Identify which cell holds the provided text, then report its [X, Y] central coordinate. 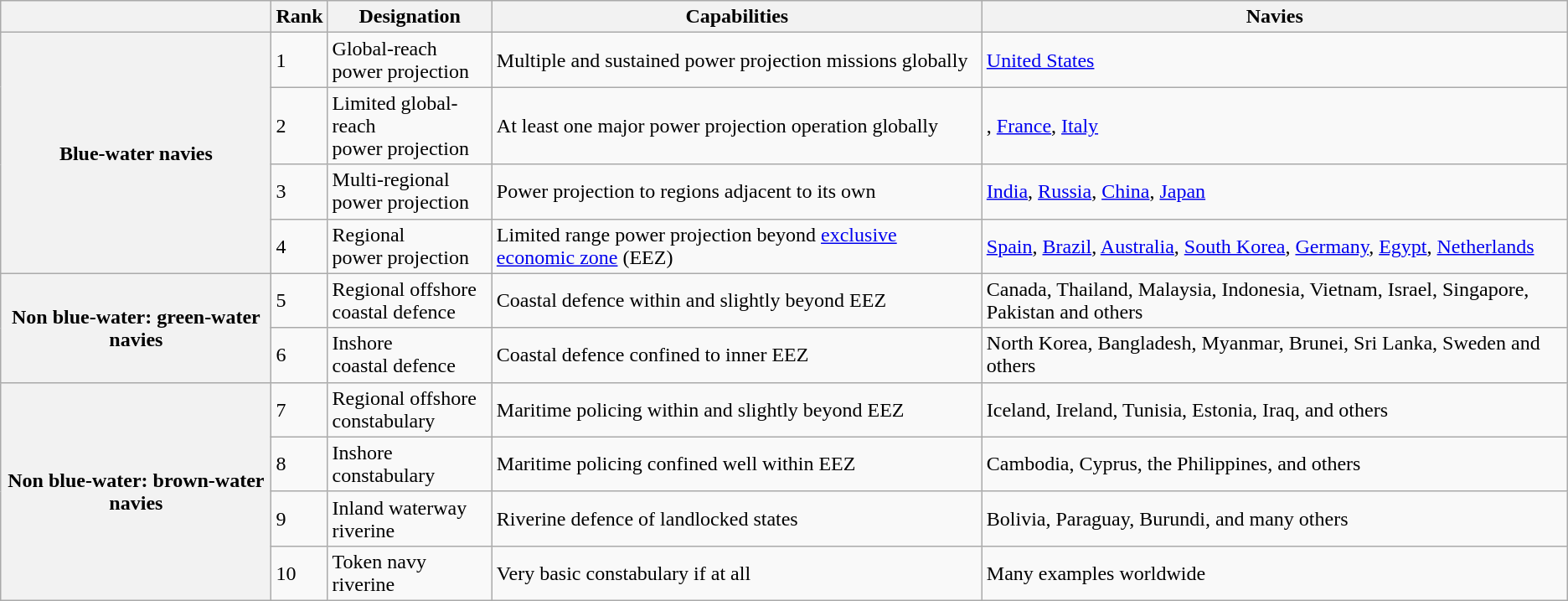
2 [300, 126]
, France, Italy [1275, 126]
United States [1275, 60]
7 [300, 409]
Cambodia, Cyprus, the Philippines, and others [1275, 464]
Limited range power projection beyond exclusive economic zone (EEZ) [737, 246]
Multiple and sustained power projection missions globally [737, 60]
Inshoreconstabulary [410, 464]
Iceland, Ireland, Tunisia, Estonia, Iraq, and others [1275, 409]
Power projection to regions adjacent to its own [737, 191]
10 [300, 573]
Very basic constabulary if at all [737, 573]
Inshorecoastal defence [410, 355]
Regional offshoreconstabulary [410, 409]
Regional offshorecoastal defence [410, 300]
Capabilities [737, 17]
Many examples worldwide [1275, 573]
Bolivia, Paraguay, Burundi, and many others [1275, 518]
North Korea, Bangladesh, Myanmar, Brunei, Sri Lanka, Sweden and others [1275, 355]
5 [300, 300]
Maritime policing within and slightly beyond EEZ [737, 409]
9 [300, 518]
Coastal defence confined to inner EEZ [737, 355]
4 [300, 246]
Inland waterwayriverine [410, 518]
Limited global-reachpower projection [410, 126]
Non blue-water: brown-water navies [136, 491]
Token navyriverine [410, 573]
Rank [300, 17]
Blue-water navies [136, 153]
8 [300, 464]
Global-reachpower projection [410, 60]
Regionalpower projection [410, 246]
Coastal defence within and slightly beyond EEZ [737, 300]
Navies [1275, 17]
India, Russia, China, Japan [1275, 191]
Riverine defence of landlocked states [737, 518]
At least one major power projection operation globally [737, 126]
Multi-regionalpower projection [410, 191]
Maritime policing confined well within EEZ [737, 464]
Canada, Thailand, Malaysia, Indonesia, Vietnam, Israel, Singapore, Pakistan and others [1275, 300]
1 [300, 60]
3 [300, 191]
Spain, Brazil, Australia, South Korea, Germany, Egypt, Netherlands [1275, 246]
6 [300, 355]
Non blue-water: green-water navies [136, 328]
Designation [410, 17]
